Capture the cell that displays the provided text and extract its (X, Y) central coordinate. 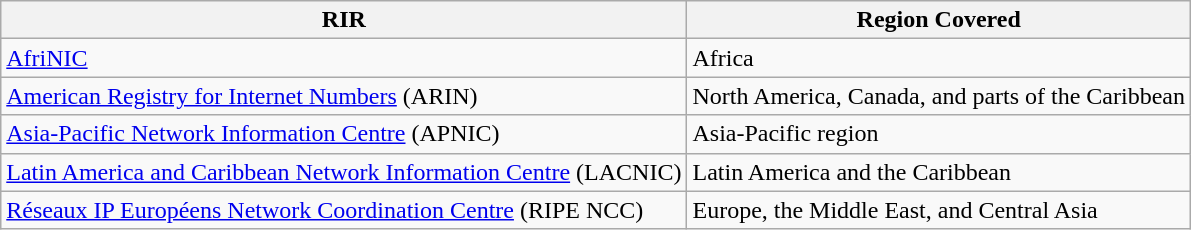
American Registry for Internet Numbers (ARIN) (344, 96)
Europe, the Middle East, and Central Asia (939, 210)
AfriNIC (344, 58)
Réseaux IP Européens Network Coordination Centre (RIPE NCC) (344, 210)
North America, Canada, and parts of the Caribbean (939, 96)
Latin America and Caribbean Network Information Centre (LACNIC) (344, 172)
Asia-Pacific region (939, 134)
Region Covered (939, 20)
Africa (939, 58)
Asia-Pacific Network Information Centre (APNIC) (344, 134)
Latin America and the Caribbean (939, 172)
RIR (344, 20)
